Detect which cell encompasses the target text, then output its [X, Y] center coordinate. 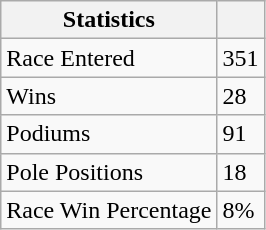
Pole Positions [109, 172]
351 [240, 58]
Statistics [109, 20]
Wins [109, 96]
Podiums [109, 134]
Race Win Percentage [109, 210]
Race Entered [109, 58]
28 [240, 96]
8% [240, 210]
91 [240, 134]
18 [240, 172]
